Return (X, Y) of the center of cell containing provided text 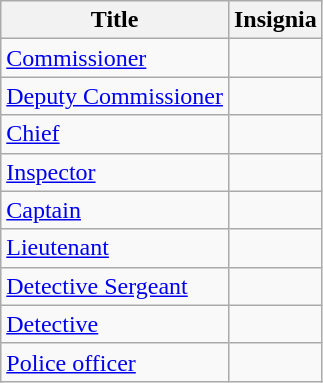
Detective Sergeant (115, 286)
Title (115, 20)
Deputy Commissioner (115, 96)
Detective (115, 324)
Commissioner (115, 58)
Chief (115, 134)
Insignia (275, 20)
Captain (115, 210)
Police officer (115, 362)
Inspector (115, 172)
Lieutenant (115, 248)
